Determine the (X, Y) coordinate at the center of the cell enclosing the given text.  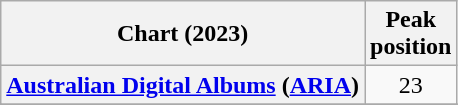
Chart (2023) (183, 34)
23 (411, 85)
Peakposition (411, 34)
Australian Digital Albums (ARIA) (183, 85)
